Locate the cell with the specified text and output its (X, Y) center coordinate. 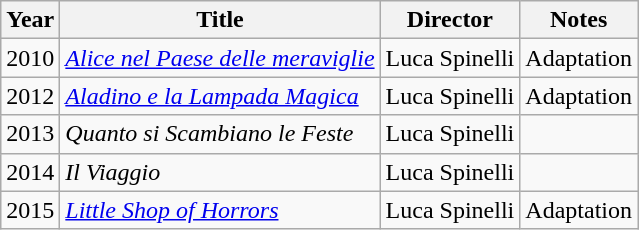
Alice nel Paese delle meraviglie (220, 58)
Title (220, 20)
2012 (30, 96)
2013 (30, 134)
2014 (30, 172)
2010 (30, 58)
Aladino e la Lampada Magica (220, 96)
Il Viaggio (220, 172)
2015 (30, 210)
Little Shop of Horrors (220, 210)
Quanto si Scambiano le Feste (220, 134)
Notes (579, 20)
Year (30, 20)
Director (450, 20)
